Detect which cell encompasses the target text, then output its (x, y) center coordinate. 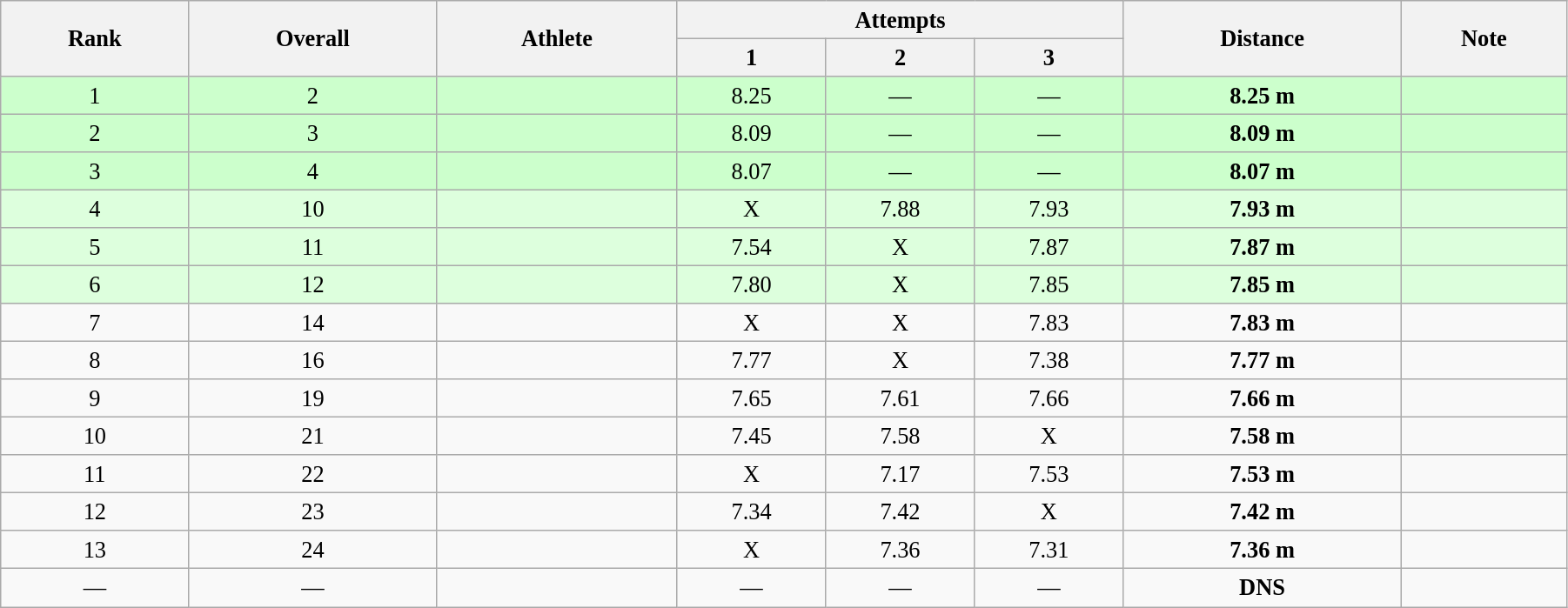
Distance (1262, 38)
7.42 (900, 511)
7.85 (1049, 284)
16 (313, 360)
Overall (313, 38)
7.77 (752, 360)
7.83 (1049, 323)
DNS (1262, 588)
21 (313, 436)
7.93 m (1262, 209)
19 (313, 398)
8 (95, 360)
7.34 (752, 511)
8.25 m (1262, 95)
7.54 (752, 247)
7.87 (1049, 247)
14 (313, 323)
8.07 (752, 171)
7.58 m (1262, 436)
7.66 m (1262, 398)
7.42 m (1262, 511)
8.25 (752, 95)
23 (313, 511)
22 (313, 474)
7.80 (752, 284)
7.36 (900, 550)
7.36 m (1262, 550)
5 (95, 247)
6 (95, 284)
7.38 (1049, 360)
Note (1484, 38)
7.53 (1049, 474)
8.07 m (1262, 171)
Attempts (900, 19)
7.83 m (1262, 323)
9 (95, 398)
7.53 m (1262, 474)
8.09 (752, 133)
Athlete (557, 38)
24 (313, 550)
7 (95, 323)
7.58 (900, 436)
7.87 m (1262, 247)
7.85 m (1262, 284)
7.17 (900, 474)
7.31 (1049, 550)
7.88 (900, 209)
7.45 (752, 436)
7.77 m (1262, 360)
7.61 (900, 398)
7.93 (1049, 209)
13 (95, 550)
Rank (95, 38)
7.65 (752, 398)
7.66 (1049, 398)
8.09 m (1262, 133)
